Capture the cell that displays the provided text and extract its (x, y) central coordinate. 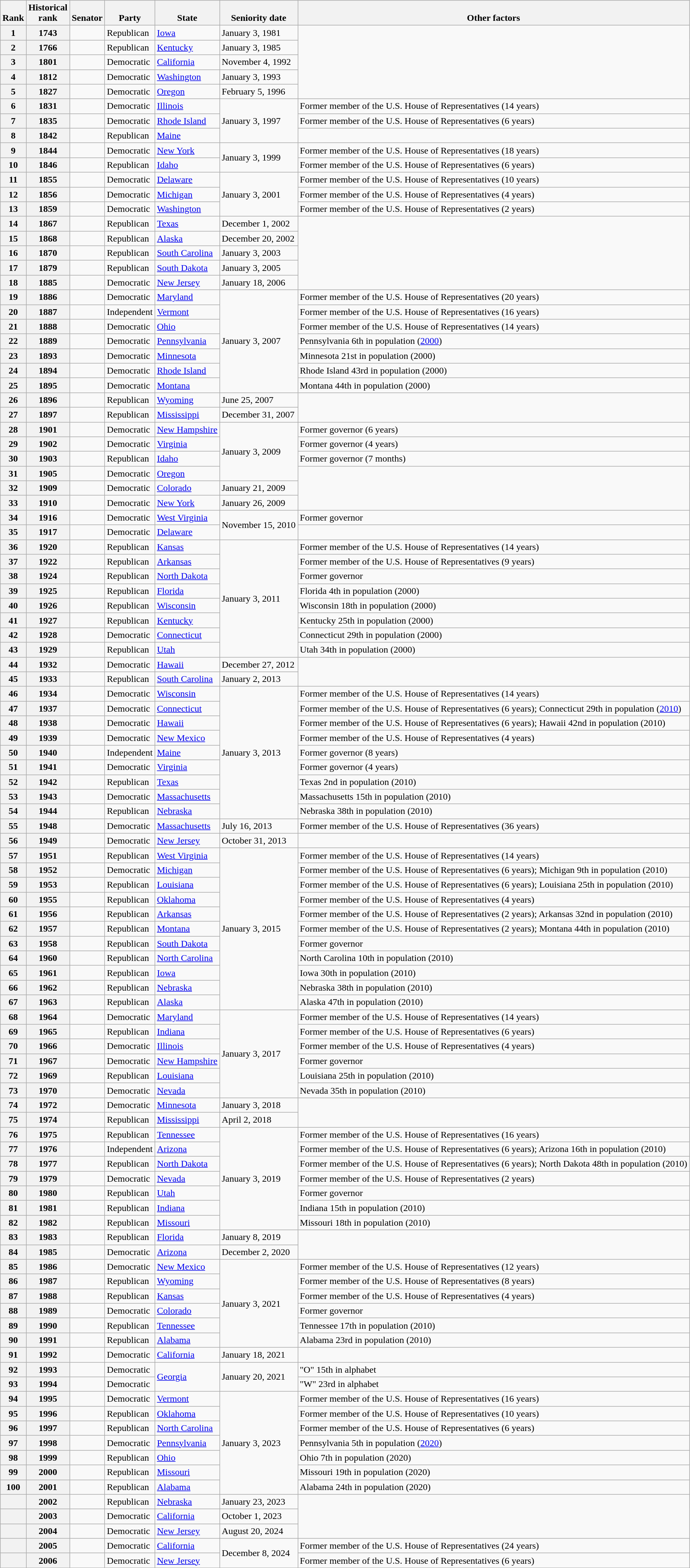
1886 (48, 297)
48 (13, 723)
Former member of the U.S. House of Representatives (2 years); Montana 44th in population (2010) (493, 929)
100 (13, 1487)
29 (13, 444)
1986 (48, 1267)
1964 (48, 1017)
January 2, 2013 (259, 679)
Iowa 30th in population (2010) (493, 973)
1975 (48, 1134)
1943 (48, 797)
January 3, 1981 (259, 33)
Montana 44th in population (2000) (493, 385)
Rank (13, 13)
49 (13, 738)
Former governor (6 years) (493, 430)
1842 (48, 135)
19 (13, 297)
1960 (48, 958)
January 3, 1993 (259, 77)
1966 (48, 1046)
Pennsylvania 6th in population (2000) (493, 341)
82 (13, 1223)
1901 (48, 430)
January 3, 2019 (259, 1178)
Former member of the U.S. House of Representatives (36 years) (493, 826)
1957 (48, 929)
January 3, 1985 (259, 47)
January 3, 1999 (259, 157)
62 (13, 929)
84 (13, 1252)
2000 (48, 1472)
41 (13, 620)
13 (13, 209)
1917 (48, 532)
January 3, 2005 (259, 268)
October 31, 2013 (259, 841)
5 (13, 91)
1992 (48, 1355)
Minnesota 21st in population (2000) (493, 356)
1905 (48, 474)
Pennsylvania 5th in population (2020) (493, 1443)
1969 (48, 1076)
Connecticut 29th in population (2000) (493, 635)
89 (13, 1325)
Louisiana 25th in population (2010) (493, 1076)
December 8, 2024 (259, 1553)
55 (13, 826)
10 (13, 165)
1949 (48, 841)
1879 (48, 268)
1952 (48, 870)
April 2, 2018 (259, 1120)
1937 (48, 709)
37 (13, 562)
January 3, 2003 (259, 253)
Missouri 19th in population (2020) (493, 1472)
1801 (48, 62)
1985 (48, 1252)
56 (13, 841)
98 (13, 1458)
1846 (48, 165)
Former governor (7 months) (493, 459)
18 (13, 282)
1922 (48, 562)
1897 (48, 414)
Former governor (8 years) (493, 753)
Former member of the U.S. House of Representatives (2 years); Arkansas 32nd in population (2010) (493, 914)
November 4, 1992 (259, 62)
August 20, 2024 (259, 1531)
Indiana 15th in population (2010) (493, 1208)
1924 (48, 576)
Former member of the U.S. House of Representatives (12 years) (493, 1267)
January 21, 2009 (259, 488)
74 (13, 1105)
Massachusetts 15th in population (2010) (493, 797)
65 (13, 973)
1962 (48, 988)
1868 (48, 238)
1963 (48, 1002)
1998 (48, 1443)
33 (13, 503)
1827 (48, 91)
54 (13, 811)
7 (13, 121)
December 20, 2002 (259, 238)
1889 (48, 341)
11 (13, 179)
1896 (48, 400)
Alabama 24th in population (2020) (493, 1487)
Former member of the U.S. House of Representatives (6 years); Connecticut 29th in population (2010) (493, 709)
"W" 23rd in alphabet (493, 1384)
1895 (48, 385)
1961 (48, 973)
63 (13, 944)
1940 (48, 753)
77 (13, 1149)
8 (13, 135)
Former member of the U.S. House of Representatives (6 years); North Dakota 48th in population (2010) (493, 1164)
1925 (48, 591)
80 (13, 1193)
Former member of the U.S. House of Representatives (18 years) (493, 150)
2001 (48, 1487)
Party (130, 13)
1965 (48, 1032)
January 3, 2015 (259, 929)
2003 (48, 1516)
53 (13, 797)
1955 (48, 900)
45 (13, 679)
1958 (48, 944)
1979 (48, 1179)
1926 (48, 606)
State (187, 13)
December 1, 2002 (259, 224)
24 (13, 370)
15 (13, 238)
69 (13, 1032)
36 (13, 547)
72 (13, 1076)
1932 (48, 664)
32 (13, 488)
January 3, 2021 (259, 1303)
38 (13, 576)
4 (13, 77)
27 (13, 414)
1934 (48, 694)
January 3, 2017 (259, 1054)
90 (13, 1340)
20 (13, 312)
76 (13, 1134)
January 26, 2009 (259, 503)
22 (13, 341)
Nevada 35th in population (2010) (493, 1090)
51 (13, 767)
1867 (48, 224)
23 (13, 356)
January 18, 2021 (259, 1355)
35 (13, 532)
1743 (48, 33)
January 20, 2021 (259, 1377)
January 8, 2019 (259, 1237)
44 (13, 664)
9 (13, 150)
31 (13, 474)
1999 (48, 1458)
1991 (48, 1340)
January 3, 2001 (259, 194)
1909 (48, 488)
1982 (48, 1223)
39 (13, 591)
"O" 15th in alphabet (493, 1370)
June 25, 2007 (259, 400)
December 31, 2007 (259, 414)
46 (13, 694)
1967 (48, 1061)
92 (13, 1370)
93 (13, 1384)
1 (13, 33)
14 (13, 224)
2 (13, 47)
75 (13, 1120)
47 (13, 709)
1976 (48, 1149)
1859 (48, 209)
1928 (48, 635)
28 (13, 430)
1835 (48, 121)
42 (13, 635)
January 3, 2013 (259, 753)
61 (13, 914)
50 (13, 753)
1902 (48, 444)
59 (13, 885)
1855 (48, 179)
96 (13, 1428)
1812 (48, 77)
1887 (48, 312)
83 (13, 1237)
1951 (48, 855)
Seniority date (259, 13)
Kentucky 25th in population (2000) (493, 620)
43 (13, 650)
Utah 34th in population (2000) (493, 650)
12 (13, 194)
1980 (48, 1193)
December 2, 2020 (259, 1252)
Former member of the U.S. House of Representatives (6 years); Hawaii 42nd in population (2010) (493, 723)
Former member of the U.S. House of Representatives (6 years); Arizona 16th in population (2010) (493, 1149)
Tennessee 17th in population (2010) (493, 1325)
2006 (48, 1560)
94 (13, 1399)
1942 (48, 782)
Georgia (187, 1377)
November 15, 2010 (259, 525)
1944 (48, 811)
1844 (48, 150)
68 (13, 1017)
January 3, 2011 (259, 598)
Missouri 18th in population (2010) (493, 1223)
30 (13, 459)
October 1, 2023 (259, 1516)
1990 (48, 1325)
January 3, 2018 (259, 1105)
1948 (48, 826)
1941 (48, 767)
January 3, 2023 (259, 1443)
1885 (48, 282)
99 (13, 1472)
87 (13, 1296)
1981 (48, 1208)
91 (13, 1355)
North Carolina 10th in population (2010) (493, 958)
January 3, 2007 (259, 341)
1994 (48, 1384)
1956 (48, 914)
Former member of the U.S. House of Representatives (20 years) (493, 297)
Other factors (493, 13)
Historicalrank (48, 13)
21 (13, 326)
1988 (48, 1296)
2002 (48, 1502)
1870 (48, 253)
67 (13, 1002)
88 (13, 1311)
2004 (48, 1531)
Ohio 7th in population (2020) (493, 1458)
52 (13, 782)
January 3, 1997 (259, 121)
60 (13, 900)
January 3, 2009 (259, 452)
1929 (48, 650)
Wisconsin 18th in population (2000) (493, 606)
1983 (48, 1237)
2005 (48, 1546)
1953 (48, 885)
25 (13, 385)
January 18, 2006 (259, 282)
1933 (48, 679)
1856 (48, 194)
70 (13, 1046)
85 (13, 1267)
December 27, 2012 (259, 664)
1989 (48, 1311)
Alaska 47th in population (2010) (493, 1002)
Alabama 23rd in population (2010) (493, 1340)
6 (13, 106)
3 (13, 62)
Florida 4th in population (2000) (493, 591)
January 23, 2023 (259, 1502)
1916 (48, 518)
1888 (48, 326)
February 5, 1996 (259, 91)
95 (13, 1414)
71 (13, 1061)
57 (13, 855)
1910 (48, 503)
81 (13, 1208)
1939 (48, 738)
1997 (48, 1428)
17 (13, 268)
1993 (48, 1370)
64 (13, 958)
26 (13, 400)
86 (13, 1281)
58 (13, 870)
1893 (48, 356)
1766 (48, 47)
Former member of the U.S. House of Representatives (6 years); Louisiana 25th in population (2010) (493, 885)
1927 (48, 620)
1972 (48, 1105)
34 (13, 518)
Former member of the U.S. House of Representatives (8 years) (493, 1281)
1903 (48, 459)
78 (13, 1164)
79 (13, 1179)
1894 (48, 370)
1974 (48, 1120)
1938 (48, 723)
40 (13, 606)
July 16, 2013 (259, 826)
1920 (48, 547)
1987 (48, 1281)
Texas 2nd in population (2010) (493, 782)
1996 (48, 1414)
1995 (48, 1399)
Senator (87, 13)
Former member of the U.S. House of Representatives (9 years) (493, 562)
97 (13, 1443)
73 (13, 1090)
1970 (48, 1090)
16 (13, 253)
66 (13, 988)
Former member of the U.S. House of Representatives (6 years); Michigan 9th in population (2010) (493, 870)
1831 (48, 106)
1977 (48, 1164)
Rhode Island 43rd in population (2000) (493, 370)
Former member of the U.S. House of Representatives (24 years) (493, 1546)
